For the text-containing cell, return its midpoint in [x, y] coordinate format. 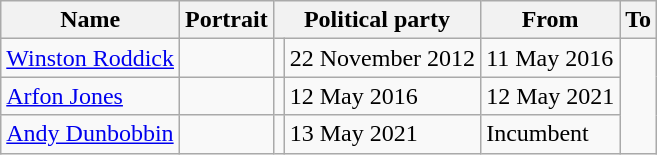
To [638, 20]
From [550, 20]
11 May 2016 [550, 58]
13 May 2021 [382, 134]
Portrait [227, 20]
Incumbent [550, 134]
Winston Roddick [90, 58]
12 May 2016 [382, 96]
12 May 2021 [550, 96]
Political party [376, 20]
22 November 2012 [382, 58]
Name [90, 20]
Arfon Jones [90, 96]
Andy Dunbobbin [90, 134]
